Return (X, Y) of the center of cell containing provided text 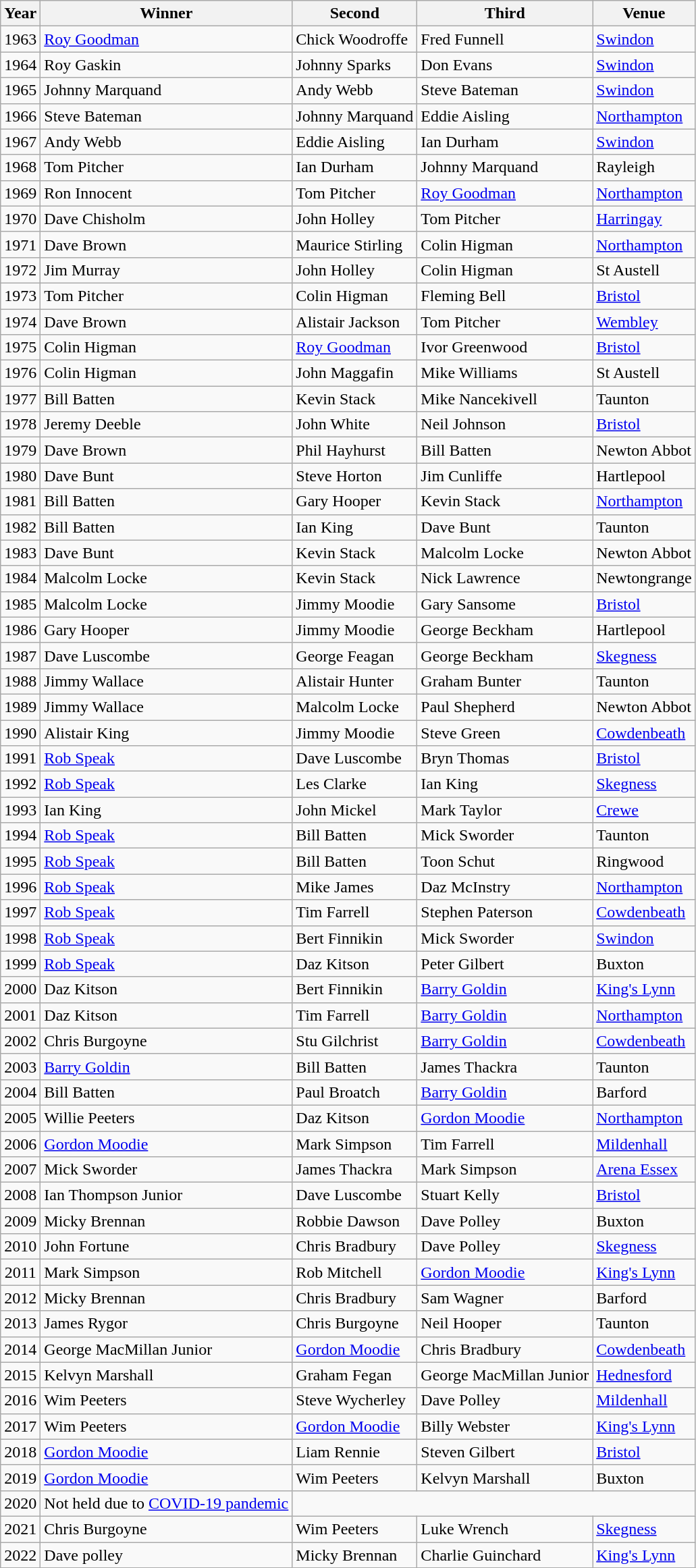
Mike Williams (505, 373)
Daz McInstry (505, 887)
Johnny Sparks (355, 65)
2020 (20, 1503)
George Feagan (355, 655)
Luke Wrench (505, 1529)
1987 (20, 655)
Not held due to COVID-19 pandemic (166, 1503)
1988 (20, 681)
Graham Fegan (355, 1375)
Steve Horton (355, 476)
2014 (20, 1349)
1998 (20, 938)
Year (20, 13)
2008 (20, 1195)
Jim Cunliffe (505, 476)
Ian Thompson Junior (166, 1195)
1992 (20, 784)
Mark Taylor (505, 810)
Rob Mitchell (355, 1272)
Harringay (644, 219)
Bryn Thomas (505, 759)
Fleming Bell (505, 296)
Phil Hayhurst (355, 450)
Billy Webster (505, 1426)
John White (355, 425)
Alistair Hunter (355, 681)
1994 (20, 836)
2006 (20, 1144)
Jim Murray (166, 270)
1971 (20, 244)
1989 (20, 707)
Steven Gilbert (505, 1452)
Nick Lawrence (505, 578)
Alistair Jackson (355, 322)
2016 (20, 1401)
1979 (20, 450)
1981 (20, 502)
Ivor Greenwood (505, 348)
1975 (20, 348)
1985 (20, 604)
Chick Woodroffe (355, 39)
1970 (20, 219)
1963 (20, 39)
Paul Shepherd (505, 707)
2013 (20, 1324)
1972 (20, 270)
John Maggafin (355, 373)
Peter Gilbert (505, 964)
1991 (20, 759)
1995 (20, 861)
2001 (20, 1015)
2007 (20, 1170)
Alistair King (166, 732)
Roy Gaskin (166, 65)
1999 (20, 964)
2012 (20, 1298)
Ron Innocent (166, 193)
1974 (20, 322)
1986 (20, 630)
Sam Wagner (505, 1298)
Venue (644, 13)
Willie Peeters (166, 1118)
Toon Schut (505, 861)
Maurice Stirling (355, 244)
2018 (20, 1452)
Second (355, 13)
2015 (20, 1375)
1984 (20, 578)
Stu Gilchrist (355, 1041)
Liam Rennie (355, 1452)
Don Evans (505, 65)
2009 (20, 1221)
1982 (20, 527)
John Mickel (355, 810)
1976 (20, 373)
Ringwood (644, 861)
Crewe (644, 810)
2021 (20, 1529)
1990 (20, 732)
2005 (20, 1118)
Robbie Dawson (355, 1221)
Newtongrange (644, 578)
Rayleigh (644, 167)
2011 (20, 1272)
2002 (20, 1041)
1969 (20, 193)
Paul Broatch (355, 1092)
1965 (20, 90)
Dave polley (166, 1555)
1997 (20, 913)
2000 (20, 990)
Gary Sansome (505, 604)
1978 (20, 425)
Stuart Kelly (505, 1195)
2019 (20, 1478)
Stephen Paterson (505, 913)
Les Clarke (355, 784)
1966 (20, 116)
1967 (20, 142)
1993 (20, 810)
Steve Wycherley (355, 1401)
Wembley (644, 322)
1980 (20, 476)
1977 (20, 399)
Charlie Guinchard (505, 1555)
James Rygor (166, 1324)
Neil Johnson (505, 425)
1968 (20, 167)
Jeremy Deeble (166, 425)
Steve Green (505, 732)
2010 (20, 1247)
2003 (20, 1066)
John Fortune (166, 1247)
1964 (20, 65)
1973 (20, 296)
2017 (20, 1426)
Graham Bunter (505, 681)
Hednesford (644, 1375)
1983 (20, 553)
Fred Funnell (505, 39)
2022 (20, 1555)
Mike James (355, 887)
Third (505, 13)
1996 (20, 887)
Neil Hooper (505, 1324)
Arena Essex (644, 1170)
Winner (166, 13)
Dave Chisholm (166, 219)
2004 (20, 1092)
Mike Nancekivell (505, 399)
